Extract the (X, Y) coordinate from the center of the cell holding the provided text.  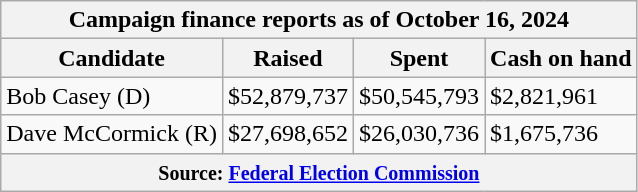
Candidate (112, 58)
Source: Federal Election Commission (319, 172)
Cash on hand (561, 58)
Bob Casey (D) (112, 96)
Dave McCormick (R) (112, 134)
$1,675,736 (561, 134)
$52,879,737 (288, 96)
Raised (288, 58)
$27,698,652 (288, 134)
$26,030,736 (418, 134)
$50,545,793 (418, 96)
$2,821,961 (561, 96)
Spent (418, 58)
Campaign finance reports as of October 16, 2024 (319, 20)
